Output the [X, Y] coordinate of the center of the cell containing the given text.  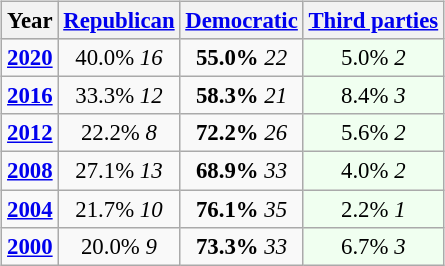
2000 [30, 246]
40.0% 16 [119, 58]
27.1% 13 [119, 171]
5.6% 2 [373, 133]
Third parties [373, 21]
4.0% 2 [373, 171]
21.7% 10 [119, 209]
68.9% 33 [242, 171]
Year [30, 21]
55.0% 22 [242, 58]
20.0% 9 [119, 246]
72.2% 26 [242, 133]
22.2% 8 [119, 133]
2008 [30, 171]
6.7% 3 [373, 246]
2016 [30, 96]
76.1% 35 [242, 209]
2004 [30, 209]
33.3% 12 [119, 96]
Democratic [242, 21]
2012 [30, 133]
58.3% 21 [242, 96]
73.3% 33 [242, 246]
5.0% 2 [373, 58]
Republican [119, 21]
2020 [30, 58]
2.2% 1 [373, 209]
8.4% 3 [373, 96]
